Locate the cell with the specified text and output its [x, y] center coordinate. 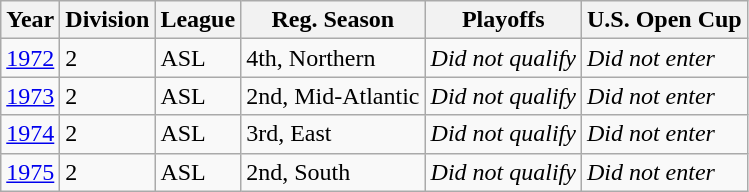
4th, Northern [333, 58]
Year [30, 20]
1972 [30, 58]
Playoffs [503, 20]
2nd, South [333, 172]
Division [108, 20]
2nd, Mid-Atlantic [333, 96]
3rd, East [333, 134]
League [198, 20]
Reg. Season [333, 20]
1975 [30, 172]
1974 [30, 134]
1973 [30, 96]
U.S. Open Cup [664, 20]
